Determine the [x, y] coordinate at the center of the cell enclosing the given text.  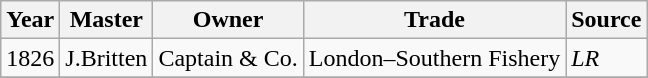
LR [606, 58]
Trade [434, 20]
Source [606, 20]
J.Britten [106, 58]
Year [30, 20]
1826 [30, 58]
London–Southern Fishery [434, 58]
Owner [228, 20]
Captain & Co. [228, 58]
Master [106, 20]
